Return [x, y] of the center of cell containing provided text 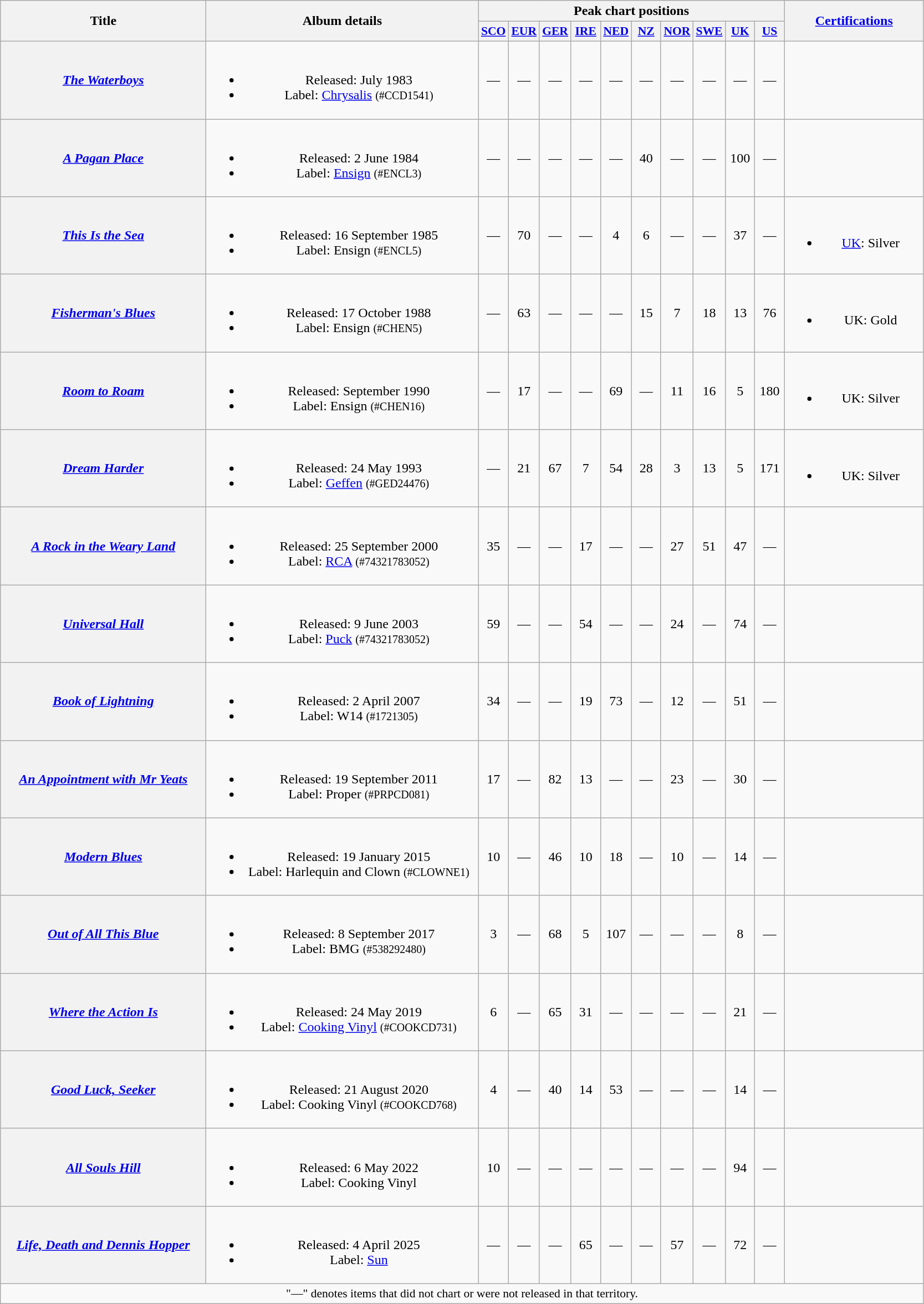
171 [769, 468]
59 [493, 624]
Released: 24 May 1993Label: Geffen (#GED24476) [343, 468]
IRE [585, 32]
Fisherman's Blues [103, 313]
63 [524, 313]
46 [555, 857]
NED [616, 32]
Good Luck, Seeker [103, 1089]
Released: 4 April 2025Label: Sun [343, 1245]
All Souls Hill [103, 1167]
Released: 2 June 1984Label: Ensign (#ENCL3) [343, 157]
107 [616, 934]
24 [677, 624]
72 [741, 1245]
16 [709, 391]
11 [677, 391]
GER [555, 32]
35 [493, 546]
Released: 6 May 2022Label: Cooking Vinyl [343, 1167]
SCO [493, 32]
76 [769, 313]
Certifications [854, 21]
31 [585, 1012]
12 [677, 701]
This Is the Sea [103, 236]
Room to Roam [103, 391]
A Pagan Place [103, 157]
Released: 19 September 2011Label: Proper (#PRPCD081) [343, 779]
Where the Action Is [103, 1012]
NOR [677, 32]
NZ [646, 32]
15 [646, 313]
UK: Gold [854, 313]
34 [493, 701]
Peak chart positions [631, 11]
27 [677, 546]
Released: 24 May 2019Label: Cooking Vinyl (#COOKCD731) [343, 1012]
"—" denotes items that did not chart or were not released in that territory. [462, 1293]
74 [741, 624]
8 [741, 934]
53 [616, 1089]
19 [585, 701]
67 [555, 468]
Released: September 1990Label: Ensign (#CHEN16) [343, 391]
UK [741, 32]
28 [646, 468]
Released: July 1983Label: Chrysalis (#CCD1541) [343, 80]
23 [677, 779]
Book of Lightning [103, 701]
Out of All This Blue [103, 934]
Released: 16 September 1985Label: Ensign (#ENCL5) [343, 236]
US [769, 32]
82 [555, 779]
Universal Hall [103, 624]
73 [616, 701]
30 [741, 779]
57 [677, 1245]
An Appointment with Mr Yeats [103, 779]
100 [741, 157]
180 [769, 391]
47 [741, 546]
37 [741, 236]
Released: 17 October 1988Label: Ensign (#CHEN5) [343, 313]
Released: 19 January 2015Label: Harlequin and Clown (#CLOWNE1) [343, 857]
Released: 9 June 2003Label: Puck (#74321783052) [343, 624]
68 [555, 934]
Released: 25 September 2000Label: RCA (#74321783052) [343, 546]
Released: 2 April 2007Label: W14 (#1721305) [343, 701]
Life, Death and Dennis Hopper [103, 1245]
Album details [343, 21]
Dream Harder [103, 468]
Released: 21 August 2020Label: Cooking Vinyl (#COOKCD768) [343, 1089]
EUR [524, 32]
The Waterboys [103, 80]
SWE [709, 32]
94 [741, 1167]
Title [103, 21]
A Rock in the Weary Land [103, 546]
Released: 8 September 2017Label: BMG (#538292480) [343, 934]
70 [524, 236]
69 [616, 391]
Modern Blues [103, 857]
